For the text-containing cell, return its midpoint in (x, y) coordinate format. 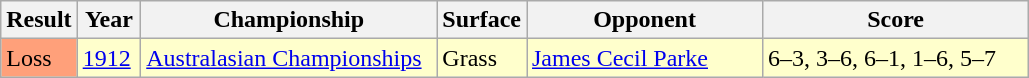
6–3, 3–6, 6–1, 1–6, 5–7 (896, 58)
James Cecil Parke (644, 58)
1912 (109, 58)
Australasian Championships (289, 58)
Loss (39, 58)
Score (896, 20)
Grass (482, 58)
Championship (289, 20)
Year (109, 20)
Surface (482, 20)
Opponent (644, 20)
Result (39, 20)
